Locate the cell with the specified text and output its [X, Y] center coordinate. 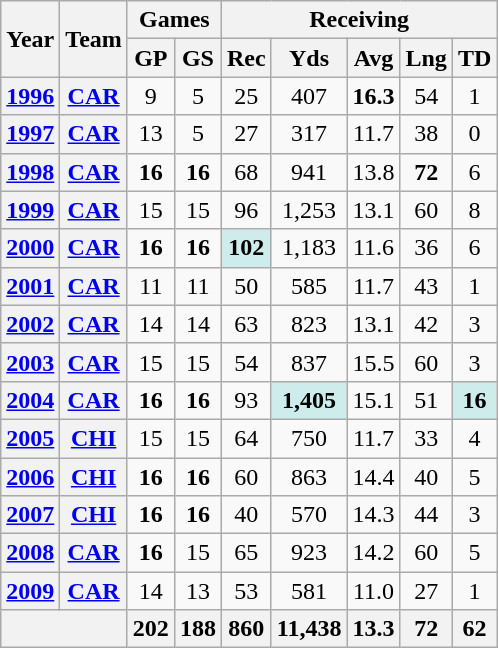
581 [309, 591]
2005 [30, 438]
50 [246, 286]
Games [174, 20]
570 [309, 515]
8 [474, 210]
2009 [30, 591]
63 [246, 324]
823 [309, 324]
43 [426, 286]
Receiving [358, 20]
750 [309, 438]
1,253 [309, 210]
14.2 [374, 553]
TD [474, 58]
33 [426, 438]
Avg [374, 58]
1999 [30, 210]
1996 [30, 96]
13.8 [374, 172]
51 [426, 400]
1998 [30, 172]
0 [474, 134]
585 [309, 286]
317 [309, 134]
202 [150, 629]
11,438 [309, 629]
64 [246, 438]
62 [474, 629]
407 [309, 96]
GS [198, 58]
923 [309, 553]
2004 [30, 400]
93 [246, 400]
GP [150, 58]
25 [246, 96]
102 [246, 248]
2007 [30, 515]
36 [426, 248]
2001 [30, 286]
16.3 [374, 96]
2006 [30, 477]
Rec [246, 58]
188 [198, 629]
Team [94, 39]
15.1 [374, 400]
Year [30, 39]
65 [246, 553]
9 [150, 96]
Lng [426, 58]
15.5 [374, 362]
837 [309, 362]
53 [246, 591]
860 [246, 629]
96 [246, 210]
4 [474, 438]
14.4 [374, 477]
941 [309, 172]
2000 [30, 248]
1,183 [309, 248]
13.3 [374, 629]
2008 [30, 553]
1,405 [309, 400]
38 [426, 134]
11.0 [374, 591]
2002 [30, 324]
863 [309, 477]
14.3 [374, 515]
11.6 [374, 248]
68 [246, 172]
1997 [30, 134]
2003 [30, 362]
42 [426, 324]
Yds [309, 58]
44 [426, 515]
